From the cell containing the given text, extract its center point as (x, y) coordinate. 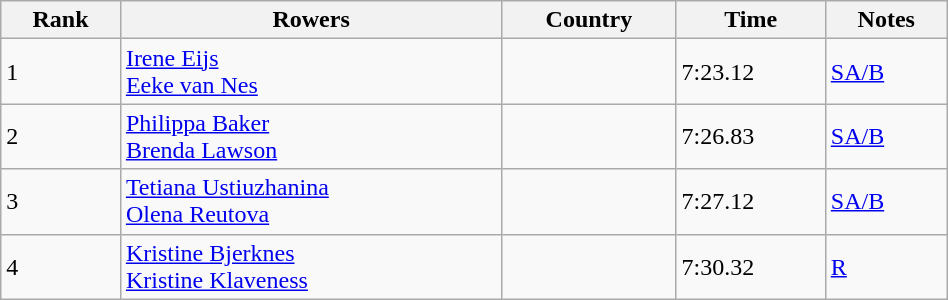
Country (589, 20)
R (886, 266)
1 (61, 72)
Notes (886, 20)
Rowers (310, 20)
2 (61, 136)
7:27.12 (750, 202)
7:30.32 (750, 266)
Kristine BjerknesKristine Klaveness (310, 266)
Philippa BakerBrenda Lawson (310, 136)
3 (61, 202)
Time (750, 20)
Tetiana UstiuzhaninaOlena Reutova (310, 202)
7:26.83 (750, 136)
4 (61, 266)
Irene EijsEeke van Nes (310, 72)
7:23.12 (750, 72)
Rank (61, 20)
